Return the (X, Y) coordinate for the center point of the cell that contains the specified text.  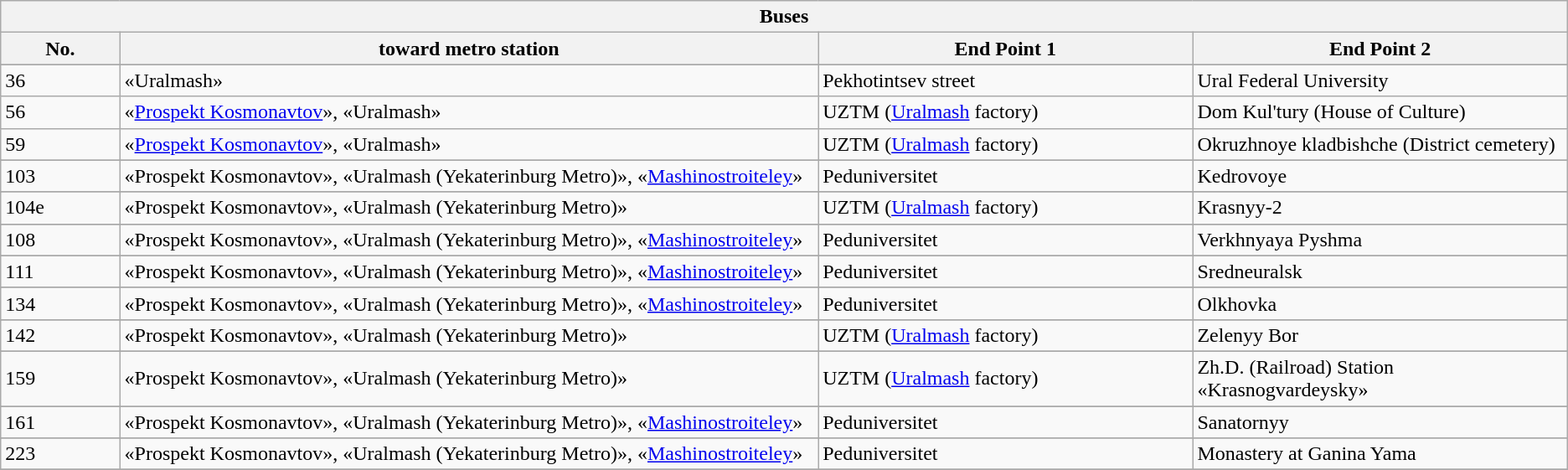
159 (60, 379)
Monastery at Ganina Yama (1380, 454)
103 (60, 176)
«Uralmash» (469, 80)
No. (60, 49)
Okruzhnoye kladbishche (District cemetery) (1380, 144)
End Point 1 (1005, 49)
161 (60, 421)
Zelenyy Bor (1380, 335)
Sanatornyy (1380, 421)
142 (60, 335)
104е (60, 208)
Zh.D. (Railroad) Station «Krasnogvardeysky» (1380, 379)
111 (60, 271)
108 (60, 240)
Sredneuralsk (1380, 271)
36 (60, 80)
Dom Kul'tury (House of Culture) (1380, 112)
59 (60, 144)
56 (60, 112)
Ural Federal University (1380, 80)
Olkhovka (1380, 303)
toward metro station (469, 49)
End Point 2 (1380, 49)
Verkhnyaya Pyshma (1380, 240)
Kedrovoye (1380, 176)
Buses (784, 17)
Krasnyy-2 (1380, 208)
223 (60, 454)
134 (60, 303)
Pekhotintsev street (1005, 80)
